Provide the [x, y] coordinate of the cell's center where the given text is located.  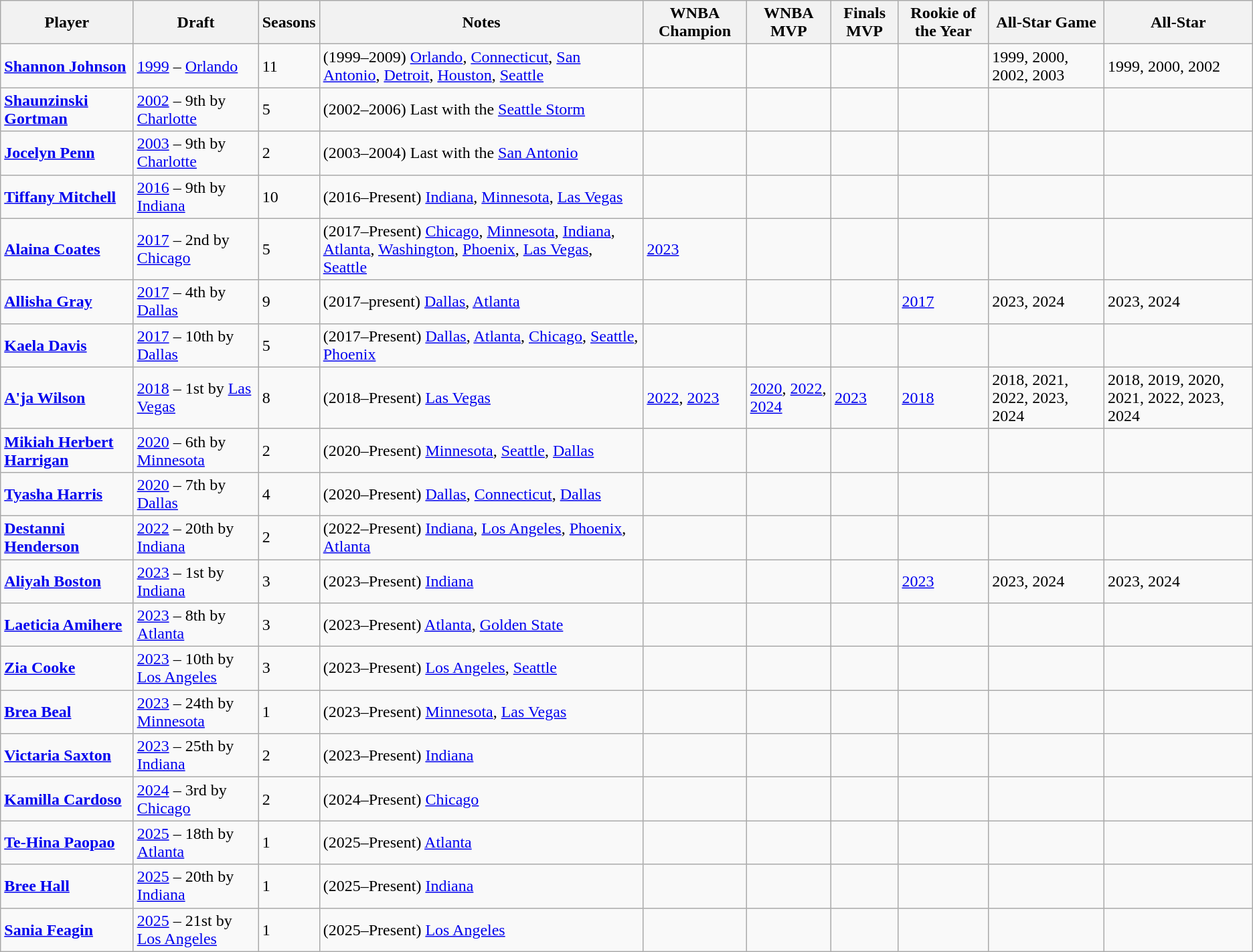
WNBA MVP [788, 23]
Jocelyn Penn [67, 153]
8 [289, 398]
2017 [944, 301]
2003 – 9th by Charlotte [195, 153]
Tiffany Mitchell [67, 197]
Brea Beal [67, 712]
10 [289, 197]
A'ja Wilson [67, 398]
2017 – 4th by Dallas [195, 301]
(2023–Present) Los Angeles, Seattle [481, 668]
Laeticia Amihere [67, 625]
2024 – 3rd by Chicago [195, 799]
Shaunzinski Gortman [67, 110]
2018, 2019, 2020, 2021, 2022, 2023, 2024 [1178, 398]
(2016–Present) Indiana, Minnesota, Las Vegas [481, 197]
(2017–Present) Dallas, Atlanta, Chicago, Seattle, Phoenix [481, 345]
2025 – 20th by Indiana [195, 886]
1999, 2000, 2002, 2003 [1047, 66]
(2017–present) Dallas, Atlanta [481, 301]
Alaina Coates [67, 249]
9 [289, 301]
11 [289, 66]
2022 – 20th by Indiana [195, 537]
Te-Hina Paopao [67, 842]
Player [67, 23]
2023 – 25th by Indiana [195, 755]
1999, 2000, 2002 [1178, 66]
2018 – 1st by Las Vegas [195, 398]
Zia Cooke [67, 668]
2020 – 7th by Dallas [195, 494]
Notes [481, 23]
All-Star Game [1047, 23]
2025 – 21st by Los Angeles [195, 929]
Allisha Gray [67, 301]
Seasons [289, 23]
(2022–Present) Indiana, Los Angeles, Phoenix, Atlanta [481, 537]
2020, 2022, 2024 [788, 398]
Draft [195, 23]
(2003–2004) Last with the San Antonio [481, 153]
(2025–Present) Atlanta [481, 842]
All-Star [1178, 23]
4 [289, 494]
Kaela Davis [67, 345]
2018, 2021, 2022, 2023, 2024 [1047, 398]
2025 – 18th by Atlanta [195, 842]
2016 – 9th by Indiana [195, 197]
2017 – 2nd by Chicago [195, 249]
2002 – 9th by Charlotte [195, 110]
(2020–Present) Dallas, Connecticut, Dallas [481, 494]
2018 [944, 398]
(2020–Present) Minnesota, Seattle, Dallas [481, 450]
2023 – 1st by Indiana [195, 581]
WNBA Champion [695, 23]
(2025–Present) Los Angeles [481, 929]
Mikiah Herbert Harrigan [67, 450]
(2018–Present) Las Vegas [481, 398]
(2023–Present) Atlanta, Golden State [481, 625]
(2002–2006) Last with the Seattle Storm [481, 110]
Aliyah Boston [67, 581]
Tyasha Harris [67, 494]
2020 – 6th by Minnesota [195, 450]
Rookie of the Year [944, 23]
Kamilla Cardoso [67, 799]
2023 – 24th by Minnesota [195, 712]
2017 – 10th by Dallas [195, 345]
2022, 2023 [695, 398]
(2017–Present) Chicago, Minnesota, Indiana, Atlanta, Washington, Phoenix, Las Vegas, Seattle [481, 249]
Finals MVP [865, 23]
Bree Hall [67, 886]
Destanni Henderson [67, 537]
Sania Feagin [67, 929]
2023 – 10th by Los Angeles [195, 668]
Shannon Johnson [67, 66]
(2025–Present) Indiana [481, 886]
1999 – Orlando [195, 66]
(2024–Present) Chicago [481, 799]
2023 – 8th by Atlanta [195, 625]
(1999–2009) Orlando, Connecticut, San Antonio, Detroit, Houston, Seattle [481, 66]
Victaria Saxton [67, 755]
(2023–Present) Minnesota, Las Vegas [481, 712]
